Capture the cell that displays the provided text and extract its [x, y] central coordinate. 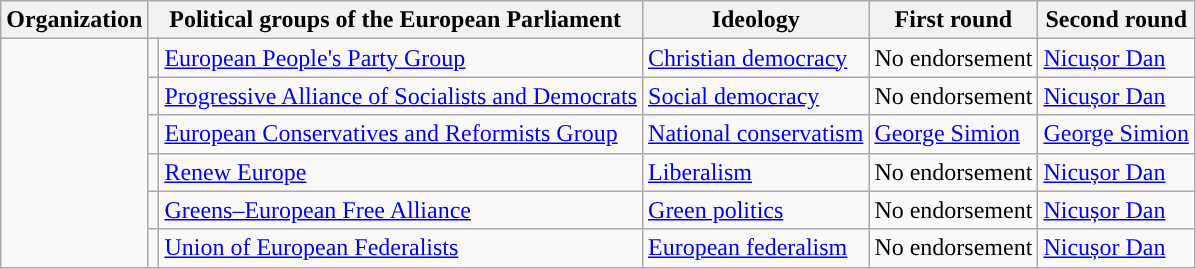
Liberalism [756, 172]
Organization [74, 20]
Social democracy [756, 96]
Progressive Alliance of Socialists and Democrats [401, 96]
Renew Europe [401, 172]
Political groups of the European Parliament [396, 20]
European Conservatives and Reformists Group [401, 134]
European federalism [756, 248]
European People's Party Group [401, 58]
Green politics [756, 210]
Christian democracy [756, 58]
Ideology [756, 20]
Union of European Federalists [401, 248]
Second round [1116, 20]
First round [954, 20]
National conservatism [756, 134]
Greens–European Free Alliance [401, 210]
